Pinpoint the cell where the given text exists, returning its [x, y] midpoint coordinate. 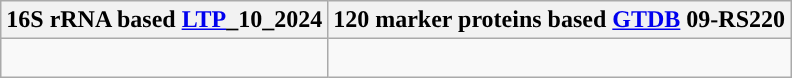
120 marker proteins based GTDB 09-RS220 [560, 20]
16S rRNA based LTP_10_2024 [164, 20]
